Extract the [X, Y] coordinate from the center of the cell holding the provided text.  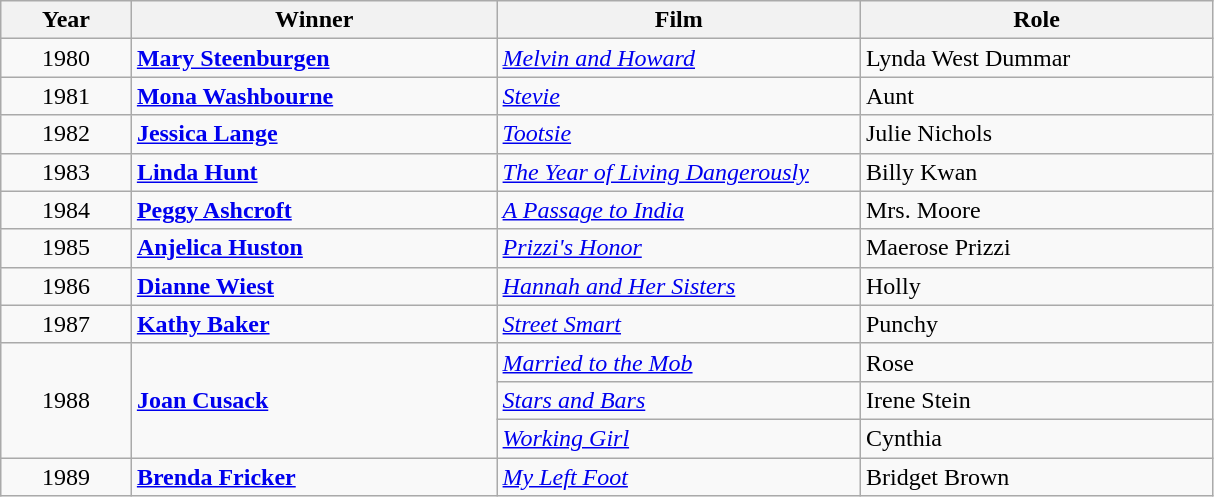
1981 [66, 96]
Hannah and Her Sisters [678, 286]
Working Girl [678, 438]
Mona Washbourne [314, 96]
Stevie [678, 96]
A Passage to India [678, 210]
1985 [66, 248]
Prizzi's Honor [678, 248]
Stars and Bars [678, 400]
Street Smart [678, 324]
1983 [66, 172]
Aunt [1036, 96]
Joan Cusack [314, 400]
Kathy Baker [314, 324]
Film [678, 20]
Mary Steenburgen [314, 58]
Brenda Fricker [314, 477]
Linda Hunt [314, 172]
Tootsie [678, 134]
Dianne Wiest [314, 286]
My Left Foot [678, 477]
Melvin and Howard [678, 58]
Billy Kwan [1036, 172]
Peggy Ashcroft [314, 210]
Punchy [1036, 324]
Bridget Brown [1036, 477]
Lynda West Dummar [1036, 58]
1984 [66, 210]
Married to the Mob [678, 362]
Rose [1036, 362]
1989 [66, 477]
Maerose Prizzi [1036, 248]
Julie Nichols [1036, 134]
Year [66, 20]
Role [1036, 20]
1986 [66, 286]
Cynthia [1036, 438]
Mrs. Moore [1036, 210]
1980 [66, 58]
1982 [66, 134]
1987 [66, 324]
Holly [1036, 286]
Irene Stein [1036, 400]
Jessica Lange [314, 134]
Winner [314, 20]
Anjelica Huston [314, 248]
The Year of Living Dangerously [678, 172]
1988 [66, 400]
